Determine the (x, y) coordinate at the center of the cell enclosing the given text.  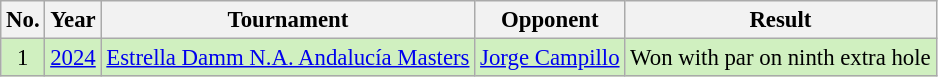
Tournament (288, 20)
Result (780, 20)
Year (73, 20)
2024 (73, 58)
No. (23, 20)
Jorge Campillo (550, 58)
Estrella Damm N.A. Andalucía Masters (288, 58)
Opponent (550, 20)
1 (23, 58)
Won with par on ninth extra hole (780, 58)
